Locate the cell with the specified text and output its [X, Y] center coordinate. 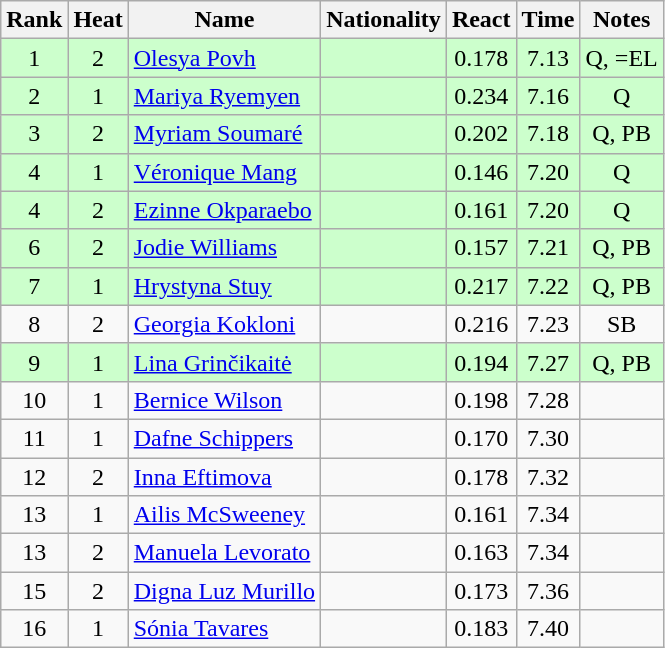
Véronique Mang [224, 172]
SB [622, 324]
3 [34, 134]
Mariya Ryemyen [224, 96]
7.27 [548, 362]
11 [34, 438]
7.30 [548, 438]
0.183 [481, 629]
0.217 [481, 286]
0.146 [481, 172]
7.21 [548, 248]
7.32 [548, 477]
15 [34, 591]
Heat [98, 20]
Ezinne Okparaebo [224, 210]
Dafne Schippers [224, 438]
Q, =EL [622, 58]
Jodie Williams [224, 248]
7 [34, 286]
0.170 [481, 438]
8 [34, 324]
0.157 [481, 248]
Nationality [384, 20]
12 [34, 477]
Lina Grinčikaitė [224, 362]
Rank [34, 20]
Digna Luz Murillo [224, 591]
Olesya Povh [224, 58]
Time [548, 20]
0.163 [481, 553]
Hrystyna Stuy [224, 286]
Name [224, 20]
0.173 [481, 591]
0.216 [481, 324]
Sónia Tavares [224, 629]
0.194 [481, 362]
Inna Eftimova [224, 477]
16 [34, 629]
7.16 [548, 96]
7.18 [548, 134]
0.198 [481, 400]
10 [34, 400]
7.22 [548, 286]
Notes [622, 20]
0.234 [481, 96]
Manuela Levorato [224, 553]
7.28 [548, 400]
7.36 [548, 591]
9 [34, 362]
Bernice Wilson [224, 400]
7.13 [548, 58]
0.202 [481, 134]
Ailis McSweeney [224, 515]
7.40 [548, 629]
React [481, 20]
6 [34, 248]
Myriam Soumaré [224, 134]
7.23 [548, 324]
Georgia Kokloni [224, 324]
